Scan for the cell matching the given text and deliver its (X, Y) coordinate at center. 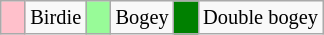
Birdie (56, 17)
Double bogey (260, 17)
Bogey (142, 17)
